Provide the [X, Y] coordinate of the cell's center where the given text is located.  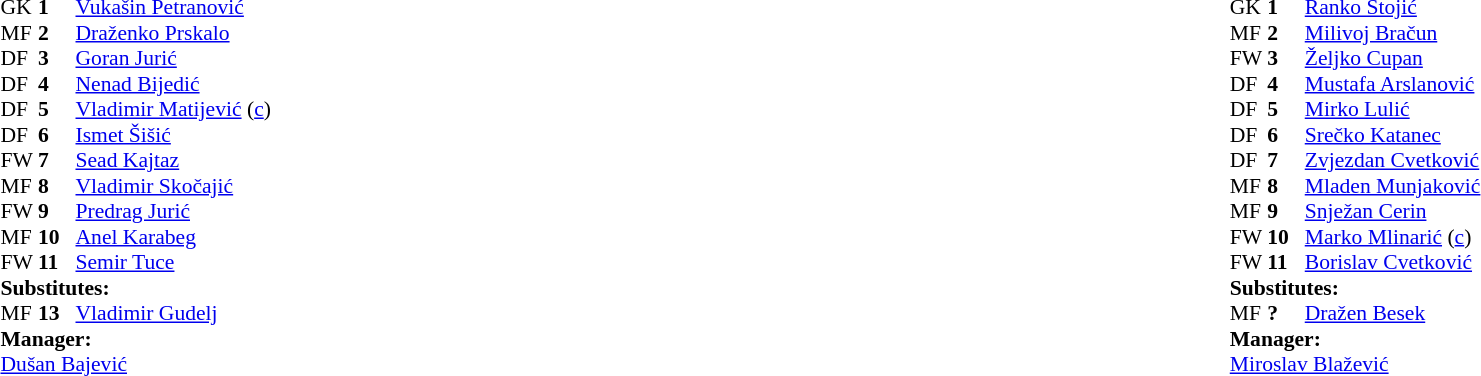
Manager: [188, 339]
Predrag Jurić [226, 211]
Substitutes: [188, 288]
Vladimir Matijević (c) [226, 109]
Nenad Bijedić [226, 84]
? [1286, 313]
Anel Karabeg [226, 237]
Semir Tuce [226, 263]
Ismet Šišić [226, 135]
Vladimir Gudelj [226, 313]
Vladimir Skočajić [226, 186]
Draženko Prskalo [226, 33]
Sead Kajtaz [226, 161]
13 [57, 313]
Goran Jurić [226, 59]
